Detect which cell encompasses the target text, then output its (X, Y) center coordinate. 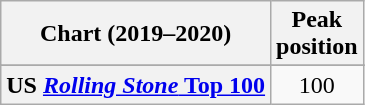
Peakposition (317, 34)
100 (317, 85)
Chart (2019–2020) (136, 34)
US Rolling Stone Top 100 (136, 85)
